Provide the [X, Y] coordinate of the cell's center where the given text is located.  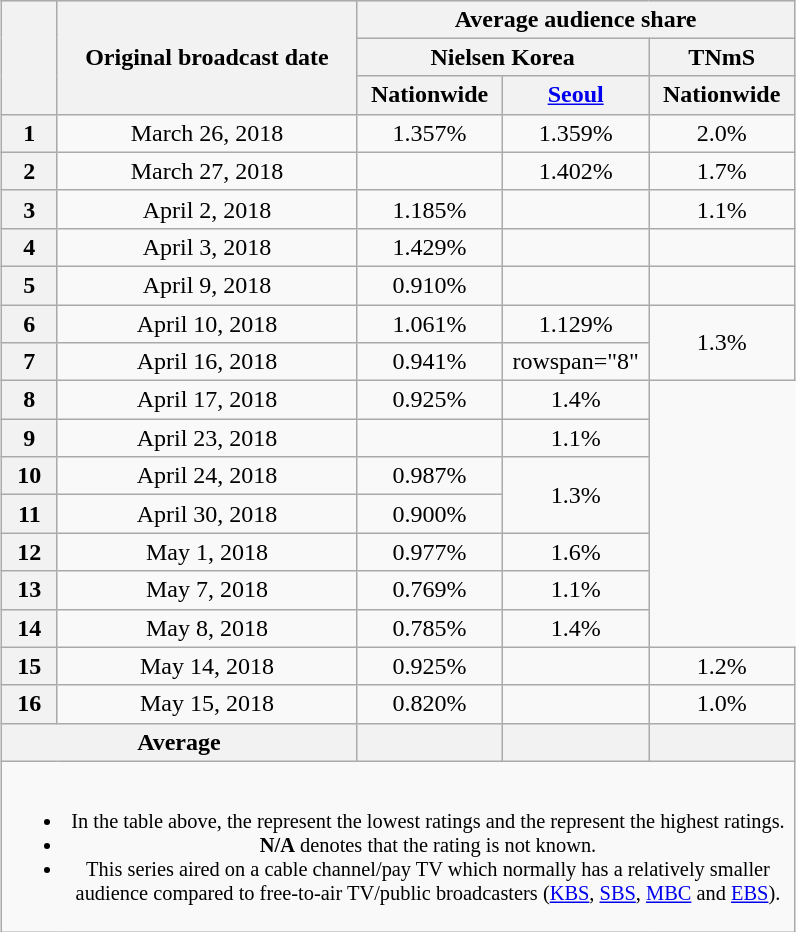
7 [29, 362]
1.129% [576, 323]
1.0% [722, 704]
April 2, 2018 [206, 209]
April 9, 2018 [206, 285]
14 [29, 628]
2.0% [722, 133]
1.2% [722, 666]
0.987% [430, 476]
TNmS [722, 57]
1.357% [430, 133]
April 30, 2018 [206, 514]
15 [29, 666]
12 [29, 552]
1.429% [430, 247]
April 17, 2018 [206, 400]
9 [29, 438]
0.769% [430, 590]
Original broadcast date [206, 57]
1.185% [430, 209]
3 [29, 209]
8 [29, 400]
4 [29, 247]
0.941% [430, 362]
May 7, 2018 [206, 590]
1.6% [576, 552]
1.359% [576, 133]
April 3, 2018 [206, 247]
16 [29, 704]
0.785% [430, 628]
1.402% [576, 171]
0.820% [430, 704]
rowspan="8" [576, 362]
March 27, 2018 [206, 171]
5 [29, 285]
0.977% [430, 552]
May 14, 2018 [206, 666]
11 [29, 514]
May 1, 2018 [206, 552]
Average audience share [576, 19]
March 26, 2018 [206, 133]
0.900% [430, 514]
April 10, 2018 [206, 323]
10 [29, 476]
0.910% [430, 285]
1.061% [430, 323]
April 24, 2018 [206, 476]
May 15, 2018 [206, 704]
6 [29, 323]
Nielsen Korea [503, 57]
1 [29, 133]
May 8, 2018 [206, 628]
April 23, 2018 [206, 438]
April 16, 2018 [206, 362]
Average [178, 742]
Seoul [576, 95]
1.7% [722, 171]
2 [29, 171]
13 [29, 590]
